For the text-containing cell, return its midpoint in [x, y] coordinate format. 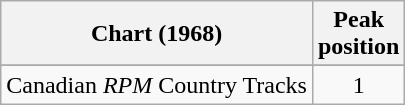
1 [358, 85]
Chart (1968) [157, 34]
Canadian RPM Country Tracks [157, 85]
Peakposition [358, 34]
